Detect which cell encompasses the target text, then output its (x, y) center coordinate. 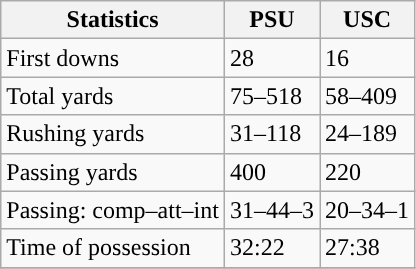
First downs (113, 58)
PSU (272, 20)
Statistics (113, 20)
32:22 (272, 248)
20–34–1 (368, 210)
220 (368, 172)
Passing yards (113, 172)
400 (272, 172)
31–44–3 (272, 210)
Total yards (113, 96)
16 (368, 58)
24–189 (368, 134)
28 (272, 58)
75–518 (272, 96)
31–118 (272, 134)
58–409 (368, 96)
27:38 (368, 248)
USC (368, 20)
Time of possession (113, 248)
Rushing yards (113, 134)
Passing: comp–att–int (113, 210)
